Pinpoint the cell where the given text exists, returning its (x, y) midpoint coordinate. 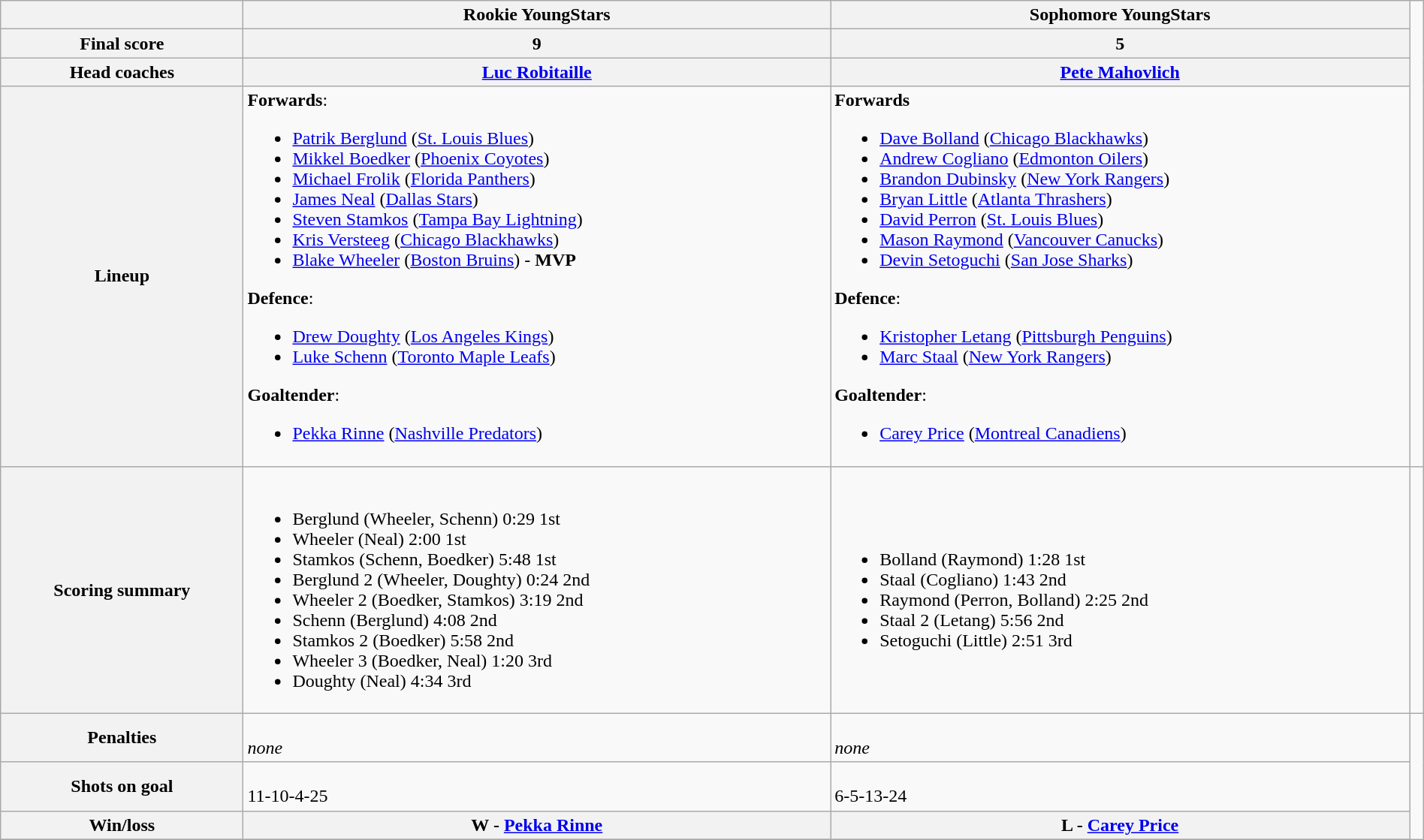
Shots on goal (122, 787)
Head coaches (122, 72)
11-10-4-25 (537, 787)
Bolland (Raymond) 1:28 1stStaal (Cogliano) 1:43 2ndRaymond (Perron, Bolland) 2:25 2ndStaal 2 (Letang) 5:56 2ndSetoguchi (Little) 2:51 3rd (1121, 590)
W - Pekka Rinne (537, 825)
6-5-13-24 (1121, 787)
Luc Robitaille (537, 72)
Rookie YoungStars (537, 15)
Win/loss (122, 825)
Sophomore YoungStars (1121, 15)
Penalties (122, 737)
Lineup (122, 276)
Pete Mahovlich (1121, 72)
L - Carey Price (1121, 825)
9 (537, 44)
Final score (122, 44)
Scoring summary (122, 590)
5 (1121, 44)
